From the cell containing the given text, extract its center point as (X, Y) coordinate. 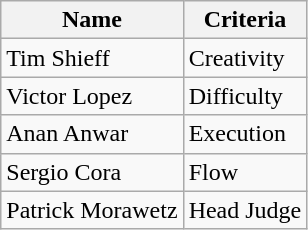
Criteria (245, 20)
Head Judge (245, 210)
Difficulty (245, 96)
Patrick Morawetz (92, 210)
Name (92, 20)
Execution (245, 134)
Flow (245, 172)
Sergio Cora (92, 172)
Victor Lopez (92, 96)
Creativity (245, 58)
Anan Anwar (92, 134)
Tim Shieff (92, 58)
